Extract the (x, y) coordinate from the center of the cell holding the provided text.  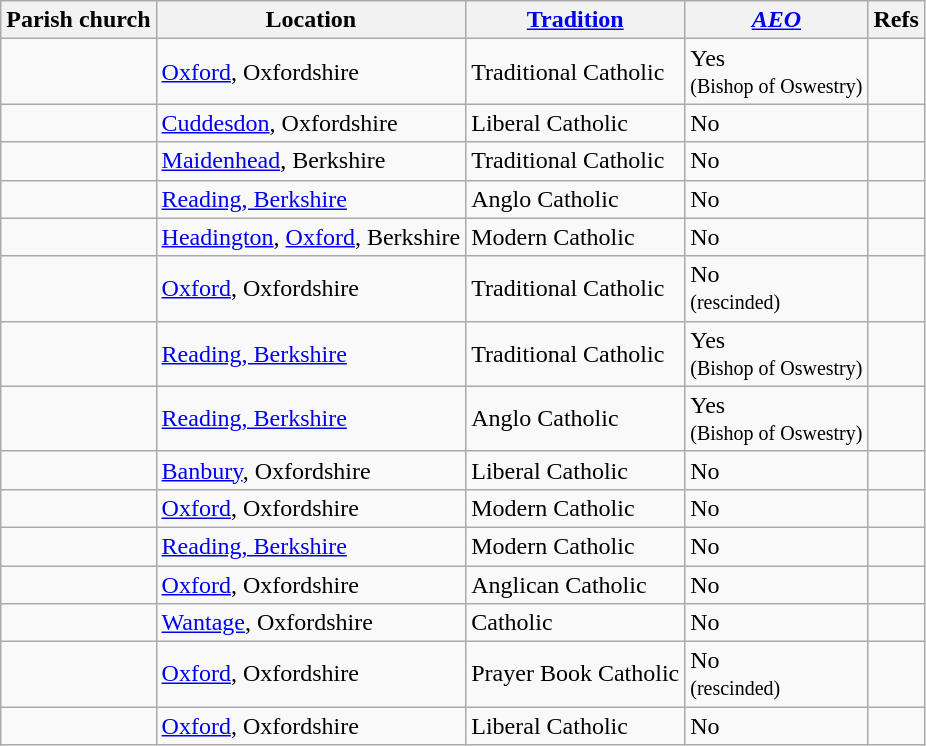
Anglican Catholic (576, 585)
Banbury, Oxfordshire (311, 470)
AEO (776, 20)
Catholic (576, 623)
Refs (896, 20)
Maidenhead, Berkshire (311, 161)
Prayer Book Catholic (576, 674)
Cuddesdon, Oxfordshire (311, 123)
Tradition (576, 20)
Parish church (78, 20)
Headington, Oxford, Berkshire (311, 237)
Location (311, 20)
Wantage, Oxfordshire (311, 623)
